Extract the [x, y] coordinate from the center of the cell holding the provided text.  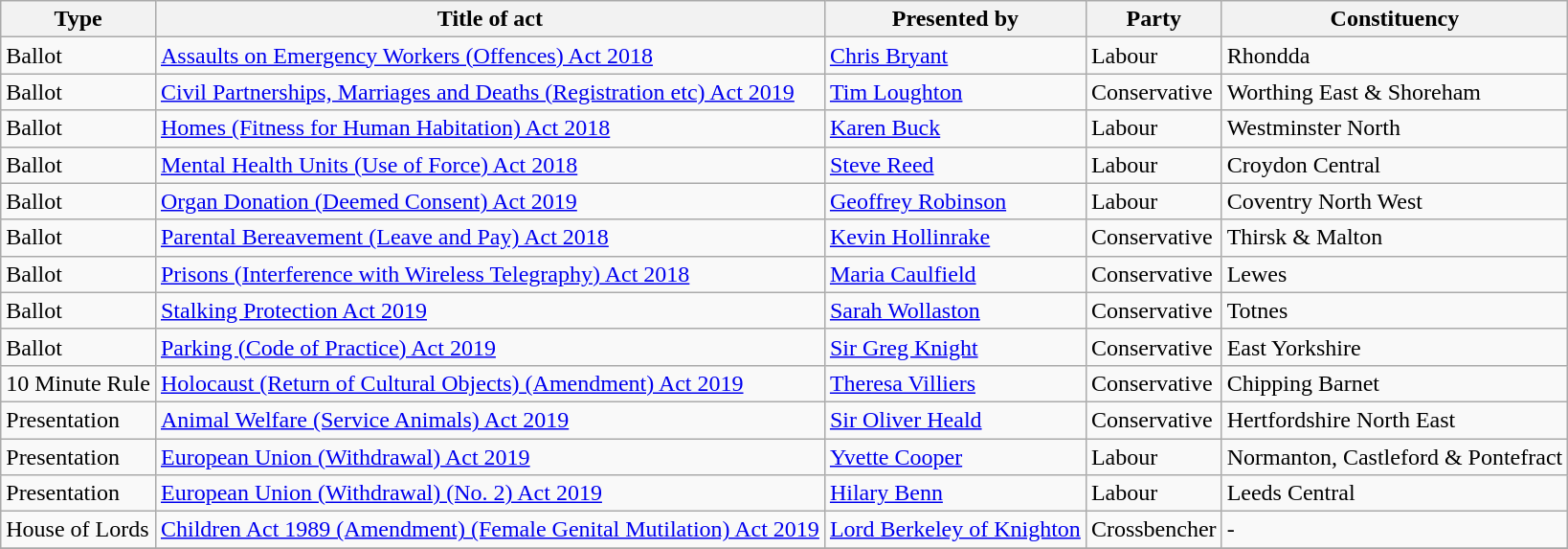
Lewes [1395, 274]
Mental Health Units (Use of Force) Act 2018 [490, 165]
Leeds Central [1395, 493]
European Union (Withdrawal) (No. 2) Act 2019 [490, 493]
Geoffrey Robinson [955, 201]
Tim Loughton [955, 92]
Children Act 1989 (Amendment) (Female Genital Mutilation) Act 2019 [490, 530]
Parental Bereavement (Leave and Pay) Act 2018 [490, 238]
Parking (Code of Practice) Act 2019 [490, 347]
Assaults on Emergency Workers (Offences) Act 2018 [490, 56]
Maria Caulfield [955, 274]
Sir Oliver Heald [955, 420]
Karen Buck [955, 128]
Chipping Barnet [1395, 383]
- [1395, 530]
Yvette Cooper [955, 457]
Civil Partnerships, Marriages and Deaths (Registration etc) Act 2019 [490, 92]
Hertfordshire North East [1395, 420]
Steve Reed [955, 165]
Animal Welfare (Service Animals) Act 2019 [490, 420]
Presented by [955, 19]
Holocaust (Return of Cultural Objects) (Amendment) Act 2019 [490, 383]
Kevin Hollinrake [955, 238]
Theresa Villiers [955, 383]
Crossbencher [1154, 530]
Rhondda [1395, 56]
East Yorkshire [1395, 347]
Coventry North West [1395, 201]
Worthing East & Shoreham [1395, 92]
Prisons (Interference with Wireless Telegraphy) Act 2018 [490, 274]
Stalking Protection Act 2019 [490, 310]
Normanton, Castleford & Pontefract [1395, 457]
Sir Greg Knight [955, 347]
Organ Donation (Deemed Consent) Act 2019 [490, 201]
Westminster North [1395, 128]
Totnes [1395, 310]
Party [1154, 19]
Croydon Central [1395, 165]
Hilary Benn [955, 493]
Title of act [490, 19]
Constituency [1395, 19]
Lord Berkeley of Knighton [955, 530]
Homes (Fitness for Human Habitation) Act 2018 [490, 128]
Thirsk & Malton [1395, 238]
10 Minute Rule [78, 383]
Sarah Wollaston [955, 310]
House of Lords [78, 530]
European Union (Withdrawal) Act 2019 [490, 457]
Chris Bryant [955, 56]
Type [78, 19]
